Pinpoint the cell where the given text exists, returning its (X, Y) midpoint coordinate. 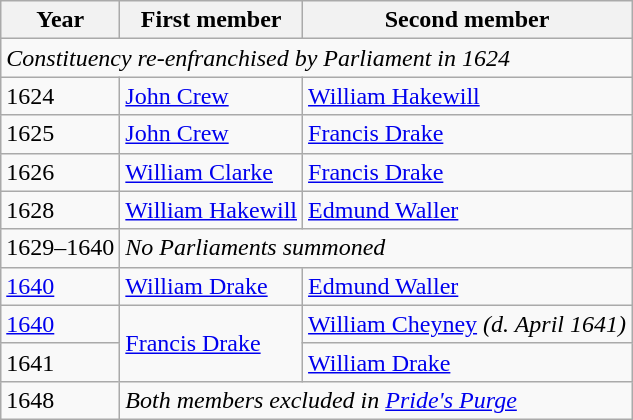
Both members excluded in Pride's Purge (376, 400)
1626 (60, 172)
William Cheyney (d. April 1641) (468, 324)
No Parliaments summoned (376, 248)
First member (212, 20)
1629–1640 (60, 248)
1625 (60, 134)
Constituency re-enfranchised by Parliament in 1624 (316, 58)
Second member (468, 20)
Year (60, 20)
1648 (60, 400)
William Clarke (212, 172)
1641 (60, 362)
1624 (60, 96)
1628 (60, 210)
